Output the [x, y] coordinate of the center of the cell containing the given text.  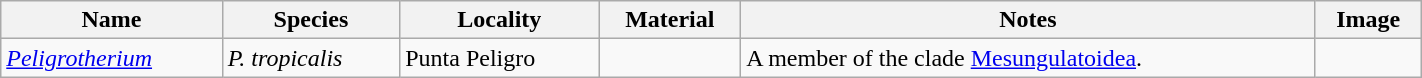
Punta Peligro [500, 58]
Material [670, 20]
Peligrotherium [112, 58]
Name [112, 20]
Image [1368, 20]
Notes [1028, 20]
A member of the clade Mesungulatoidea. [1028, 58]
P. tropicalis [311, 58]
Locality [500, 20]
Species [311, 20]
